Locate the cell with the specified text and output its [X, Y] center coordinate. 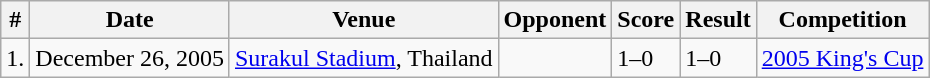
Venue [364, 20]
Surakul Stadium, Thailand [364, 58]
December 26, 2005 [130, 58]
Date [130, 20]
Result [718, 20]
2005 King's Cup [842, 58]
# [16, 20]
Score [646, 20]
Competition [842, 20]
1. [16, 58]
Opponent [555, 20]
